Pinpoint the cell where the given text exists, returning its [x, y] midpoint coordinate. 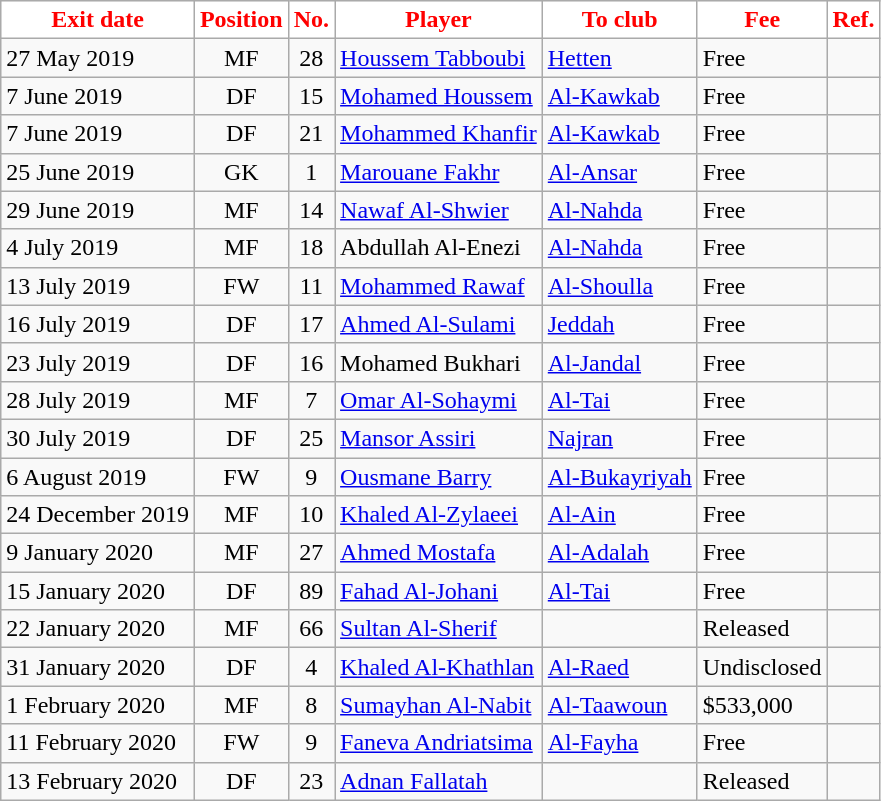
Al-Raed [620, 667]
Sultan Al-Sherif [439, 629]
6 August 2019 [98, 477]
Sumayhan Al-Nabit [439, 705]
23 July 2019 [98, 362]
Hetten [620, 58]
Adnan Fallatah [439, 781]
Al-Ansar [620, 172]
25 June 2019 [98, 172]
11 [311, 286]
22 January 2020 [98, 629]
Mohamed Houssem [439, 96]
Undisclosed [762, 667]
29 June 2019 [98, 210]
Mansor Assiri [439, 438]
Al-Adalah [620, 553]
Al-Jandal [620, 362]
10 [311, 515]
GK [241, 172]
13 July 2019 [98, 286]
30 July 2019 [98, 438]
Mohamed Bukhari [439, 362]
Exit date [98, 20]
23 [311, 781]
Mohammed Rawaf [439, 286]
Khaled Al-Khathlan [439, 667]
Fahad Al-Johani [439, 591]
Faneva Andriatsima [439, 743]
Mohammed Khanfir [439, 134]
14 [311, 210]
18 [311, 248]
8 [311, 705]
Fee [762, 20]
7 [311, 400]
31 January 2020 [98, 667]
Ahmed Al-Sulami [439, 324]
Position [241, 20]
28 July 2019 [98, 400]
Houssem Tabboubi [439, 58]
27 May 2019 [98, 58]
1 February 2020 [98, 705]
Ref. [854, 20]
66 [311, 629]
Player [439, 20]
9 January 2020 [98, 553]
24 December 2019 [98, 515]
Abdullah Al-Enezi [439, 248]
Ahmed Mostafa [439, 553]
16 July 2019 [98, 324]
Omar Al-Sohaymi [439, 400]
15 [311, 96]
To club [620, 20]
17 [311, 324]
Al-Taawoun [620, 705]
15 January 2020 [98, 591]
11 February 2020 [98, 743]
Al-Bukayriyah [620, 477]
16 [311, 362]
28 [311, 58]
27 [311, 553]
Ousmane Barry [439, 477]
1 [311, 172]
Al-Fayha [620, 743]
4 July 2019 [98, 248]
Najran [620, 438]
13 February 2020 [98, 781]
Khaled Al-Zylaeei [439, 515]
Jeddah [620, 324]
Nawaf Al-Shwier [439, 210]
Al-Ain [620, 515]
Al-Shoulla [620, 286]
25 [311, 438]
21 [311, 134]
4 [311, 667]
Marouane Fakhr [439, 172]
No. [311, 20]
$533,000 [762, 705]
89 [311, 591]
